Return the (x, y) coordinate for the center point of the cell that contains the specified text.  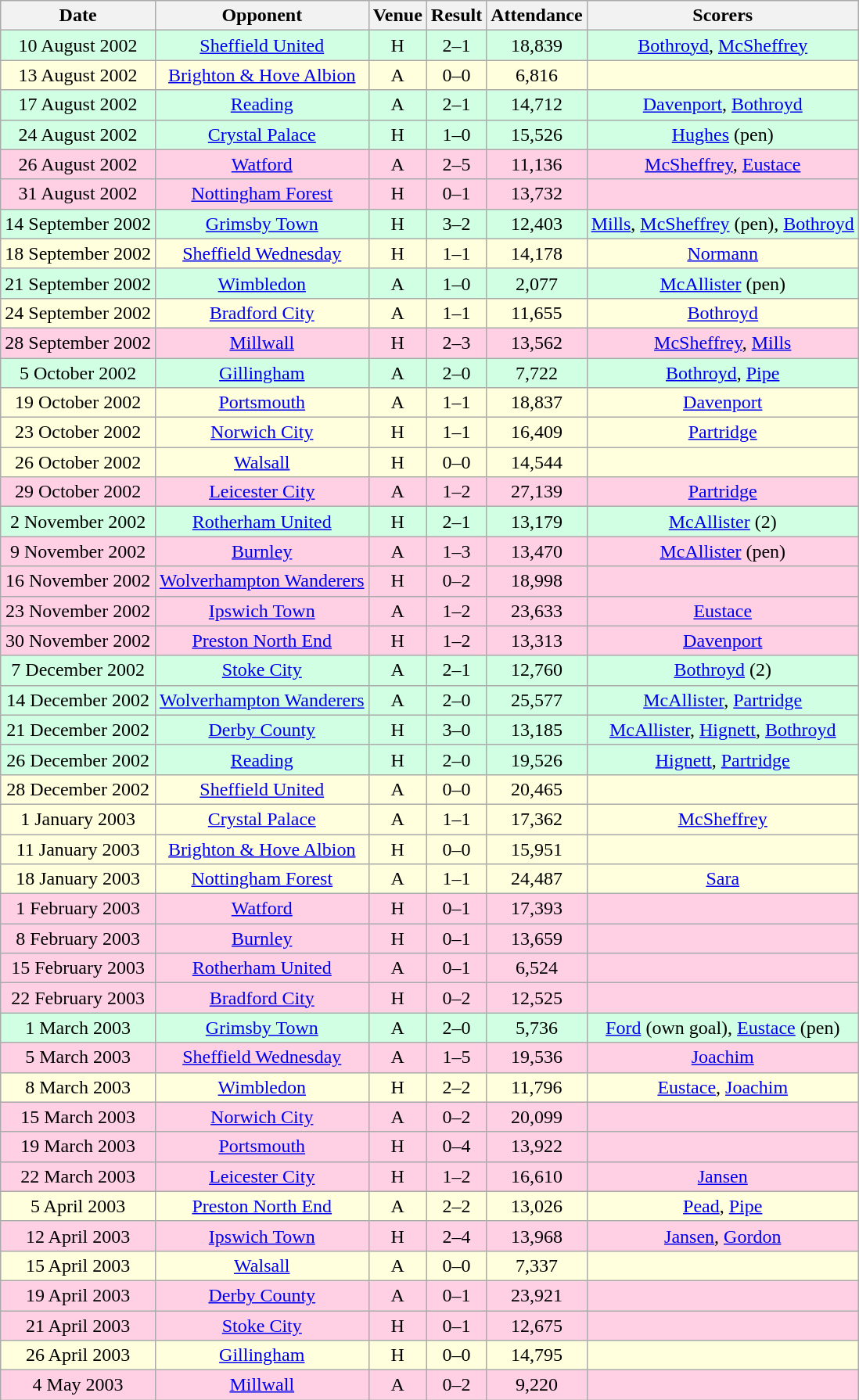
18,837 (537, 403)
17 August 2002 (78, 105)
12,675 (537, 1326)
10 August 2002 (78, 45)
Normann (723, 253)
13 August 2002 (78, 75)
2–5 (456, 164)
19 April 2003 (78, 1295)
19,526 (537, 759)
13,185 (537, 730)
Pead, Pipe (723, 1206)
Venue (397, 16)
1 February 2003 (78, 909)
Opponent (261, 16)
13,922 (537, 1147)
20,465 (537, 789)
24 August 2002 (78, 135)
12,525 (537, 998)
18 September 2002 (78, 253)
5,736 (537, 1028)
15 April 2003 (78, 1265)
16,610 (537, 1176)
9 November 2002 (78, 551)
Jansen, Gordon (723, 1236)
Bothroyd, McSheffrey (723, 45)
28 December 2002 (78, 789)
Joachim (723, 1057)
1–5 (456, 1057)
Eustace, Joachim (723, 1087)
Eustace (723, 611)
13,659 (537, 939)
23,633 (537, 611)
McSheffrey (723, 819)
7 December 2002 (78, 670)
9,220 (537, 1385)
21 September 2002 (78, 283)
14,178 (537, 253)
Davenport, Bothroyd (723, 105)
14,544 (537, 462)
Hughes (pen) (723, 135)
5 April 2003 (78, 1206)
11,655 (537, 313)
27,139 (537, 492)
22 February 2003 (78, 998)
8 February 2003 (78, 939)
2,077 (537, 283)
31 August 2002 (78, 194)
4 May 2003 (78, 1385)
Date (78, 16)
13,313 (537, 641)
15,951 (537, 849)
5 October 2002 (78, 373)
13,562 (537, 343)
18,998 (537, 581)
16 November 2002 (78, 581)
23 November 2002 (78, 611)
13,968 (537, 1236)
Scorers (723, 16)
7,722 (537, 373)
26 August 2002 (78, 164)
1 January 2003 (78, 819)
24 September 2002 (78, 313)
13,026 (537, 1206)
Attendance (537, 16)
29 October 2002 (78, 492)
6,816 (537, 75)
21 April 2003 (78, 1326)
Bothroyd (2) (723, 670)
11,796 (537, 1087)
26 December 2002 (78, 759)
8 March 2003 (78, 1087)
15,526 (537, 135)
Jansen (723, 1176)
16,409 (537, 433)
14 September 2002 (78, 224)
13,470 (537, 551)
19 October 2002 (78, 403)
Result (456, 16)
17,393 (537, 909)
7,337 (537, 1265)
15 February 2003 (78, 968)
24,487 (537, 879)
26 October 2002 (78, 462)
6,524 (537, 968)
23,921 (537, 1295)
25,577 (537, 700)
14 December 2002 (78, 700)
30 November 2002 (78, 641)
2 November 2002 (78, 522)
13,732 (537, 194)
17,362 (537, 819)
14,712 (537, 105)
Mills, McSheffrey (pen), Bothroyd (723, 224)
Bothroyd (723, 313)
3–0 (456, 730)
Ford (own goal), Eustace (pen) (723, 1028)
Bothroyd, Pipe (723, 373)
McSheffrey, Eustace (723, 164)
23 October 2002 (78, 433)
15 March 2003 (78, 1117)
1 March 2003 (78, 1028)
3–2 (456, 224)
2–3 (456, 343)
McAllister, Hignett, Bothroyd (723, 730)
13,179 (537, 522)
11,136 (537, 164)
21 December 2002 (78, 730)
12,403 (537, 224)
19,536 (537, 1057)
5 March 2003 (78, 1057)
14,795 (537, 1355)
19 March 2003 (78, 1147)
28 September 2002 (78, 343)
18 January 2003 (78, 879)
0–4 (456, 1147)
2–4 (456, 1236)
McAllister (2) (723, 522)
McSheffrey, Mills (723, 343)
26 April 2003 (78, 1355)
12,760 (537, 670)
11 January 2003 (78, 849)
1–3 (456, 551)
12 April 2003 (78, 1236)
20,099 (537, 1117)
18,839 (537, 45)
McAllister, Partridge (723, 700)
Sara (723, 879)
Hignett, Partridge (723, 759)
22 March 2003 (78, 1176)
